Locate the cell with the specified text and output its (X, Y) center coordinate. 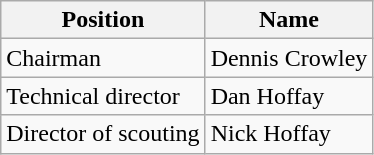
Position (103, 20)
Name (289, 20)
Nick Hoffay (289, 134)
Director of scouting (103, 134)
Chairman (103, 58)
Dennis Crowley (289, 58)
Dan Hoffay (289, 96)
Technical director (103, 96)
